Locate the cell with the specified text and output its [x, y] center coordinate. 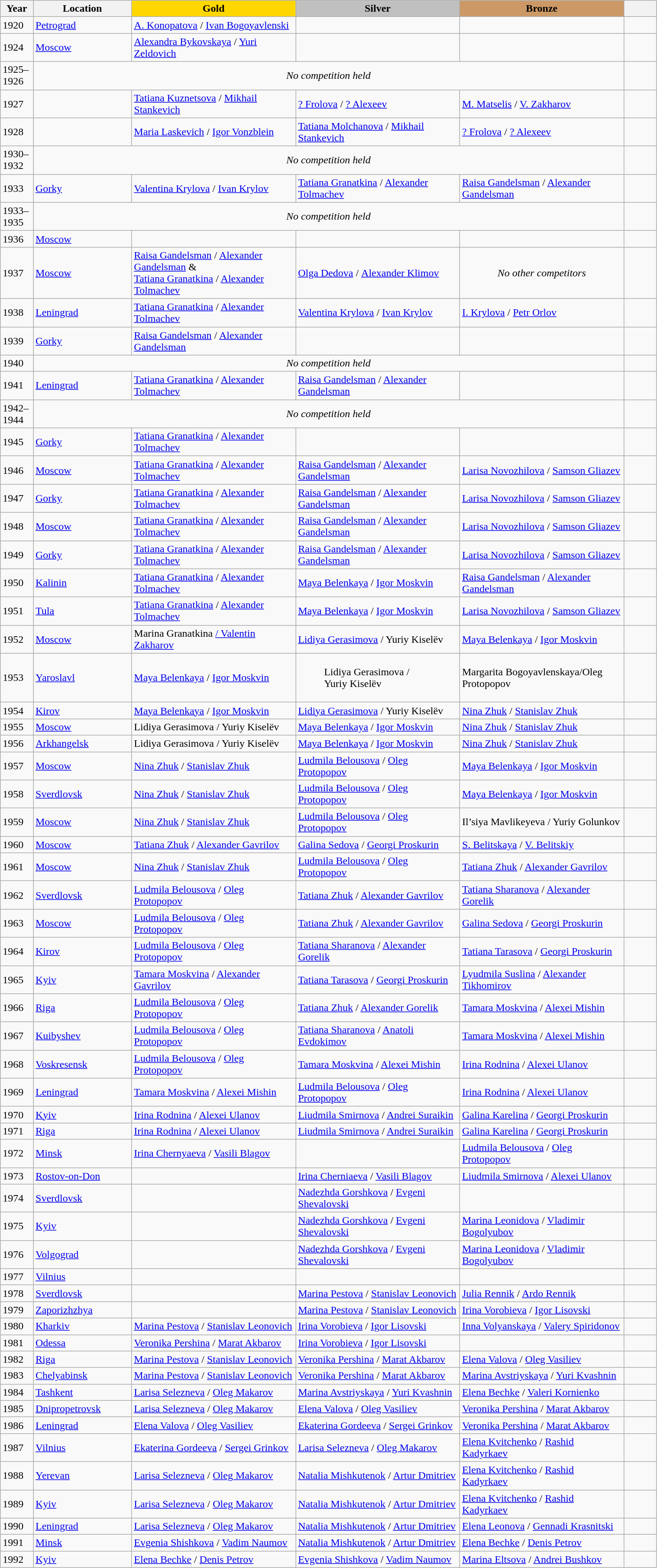
Silver [378, 9]
1980 [17, 1326]
Marina Granatkina / Valentin Zakharov [214, 639]
Il’siya Mavlikeyeva / Yuriy Golunkov [541, 822]
1971 [17, 1131]
Alexandrа Bykovskaya / Yuri Zeldovich [214, 48]
Arkhangelsk [82, 743]
1989 [17, 1504]
1986 [17, 1425]
1946 [17, 470]
No other competitors [541, 273]
Irina Cherniaeva / Vasili Blagov [378, 1176]
1973 [17, 1176]
1982 [17, 1359]
Marina Eltsova / Andrei Bushkov [541, 1559]
1983 [17, 1376]
1990 [17, 1526]
1956 [17, 743]
1987 [17, 1448]
Kalinin [82, 583]
Gold [214, 9]
1976 [17, 1254]
Tula [82, 611]
1978 [17, 1293]
Tatiana Molchanova / Mikhail Stankevich [378, 132]
1928 [17, 132]
1966 [17, 1008]
1938 [17, 313]
1940 [17, 363]
1927 [17, 104]
1924 [17, 48]
1955 [17, 727]
1962 [17, 895]
1937 [17, 273]
Odessa [82, 1343]
1936 [17, 239]
1967 [17, 1036]
1969 [17, 1092]
1975 [17, 1227]
Julia Rennik / Ardo Rennik [541, 1293]
Lyudmila Suslina / Alexander Tikhomirov [541, 980]
Yerevan [82, 1475]
1957 [17, 766]
S. Belitskaya / V. Belitskiy [541, 845]
1977 [17, 1277]
1968 [17, 1064]
1981 [17, 1343]
Raisa Gandelsman / Alexander Gandelsman & Tatiana Granatkina / Alexander Tolmachev [214, 273]
Irina Chernyaeva / Vasili Blagov [214, 1153]
1974 [17, 1198]
Elena Bechke / Valeri Kornienko [541, 1392]
1965 [17, 980]
1963 [17, 923]
M. Matselis / V. Zakharov [541, 104]
Tamara Moskvina / Alexander Gavrilov [214, 980]
Year [17, 9]
1959 [17, 822]
1972 [17, 1153]
Rostov-on-Don [82, 1176]
Zaporizhzhya [82, 1310]
Location [82, 9]
1970 [17, 1114]
Liudmila Smirnova / Alexei Ulanov [541, 1176]
1964 [17, 951]
I. Krylova / Petr Orlov [541, 313]
Bronze [541, 9]
Tashkent [82, 1392]
1961 [17, 867]
1953 [17, 677]
Tatiana Sharanova / Anatoli Evdokimov [378, 1036]
Kuibyshev [82, 1036]
1947 [17, 498]
А. Konopatova / Ivan Bogoyavlenski [214, 25]
1933–1935 [17, 217]
1979 [17, 1310]
Petrograd [82, 25]
1991 [17, 1543]
1945 [17, 442]
1992 [17, 1559]
1942–1944 [17, 414]
1948 [17, 527]
1933 [17, 188]
Volgograd [82, 1254]
Inna Volyanskaya / Valery Spiridonov [541, 1326]
Olga Dedova / Аlexander Klimov [378, 273]
Yaroslavl [82, 677]
Elena Leonova / Gennadi Krasnitski [541, 1526]
1941 [17, 386]
1988 [17, 1475]
1954 [17, 710]
1960 [17, 845]
1985 [17, 1409]
Margarita Bogoyavlenskaya/Oleg Protopopov [541, 677]
1958 [17, 794]
Dnipropetrovsk [82, 1409]
1930–1932 [17, 160]
1949 [17, 554]
1950 [17, 583]
1951 [17, 611]
Voskresensk [82, 1064]
1920 [17, 25]
Tatiana Kuznetsova / Mikhail Stankevich [214, 104]
Kharkiv [82, 1326]
Chelyabinsk [82, 1376]
Maria Laskevich / Igor Vonzblein [214, 132]
1984 [17, 1392]
1939 [17, 340]
Tatiana Zhuk / Alexander Gorelik [378, 1008]
1925–1926 [17, 75]
1952 [17, 639]
